Identify which cell holds the provided text, then report its (X, Y) central coordinate. 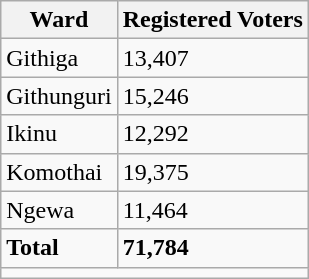
Ikinu (59, 134)
12,292 (212, 134)
Registered Voters (212, 20)
11,464 (212, 210)
13,407 (212, 58)
71,784 (212, 248)
Komothai (59, 172)
Ward (59, 20)
19,375 (212, 172)
Total (59, 248)
Githiga (59, 58)
15,246 (212, 96)
Ngewa (59, 210)
Githunguri (59, 96)
